Scan for the cell matching the given text and deliver its (x, y) coordinate at center. 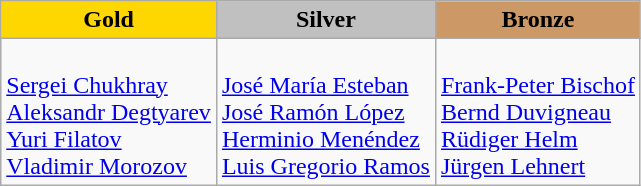
Sergei ChukhrayAleksandr DegtyarevYuri FilatovVladimir Morozov (109, 112)
José María EstebanJosé Ramón LópezHerminio MenéndezLuis Gregorio Ramos (326, 112)
Bronze (538, 20)
Gold (109, 20)
Silver (326, 20)
Frank-Peter BischofBernd DuvigneauRüdiger HelmJürgen Lehnert (538, 112)
